Pinpoint the cell where the given text exists, returning its [X, Y] midpoint coordinate. 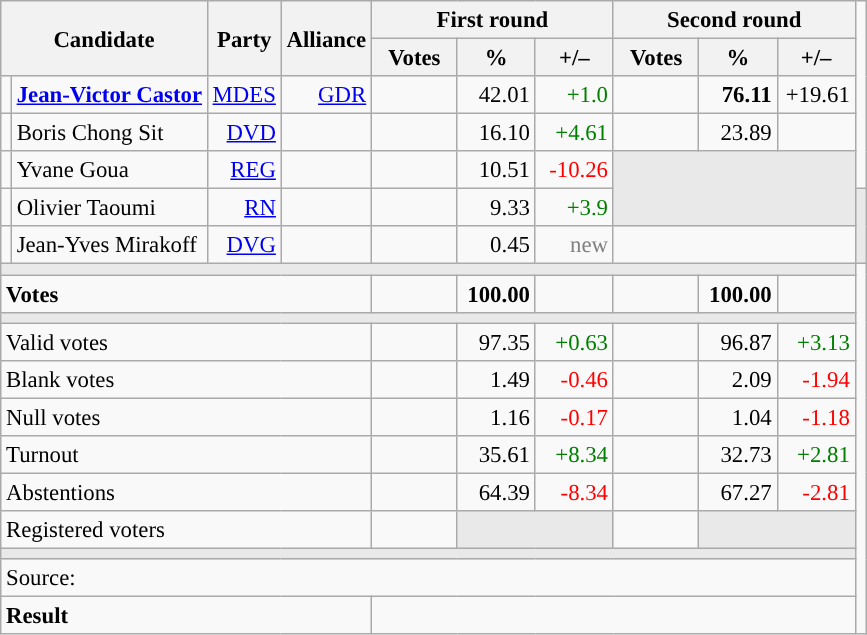
Yvane Goua [109, 170]
+4.61 [574, 133]
Jean-Victor Castor [109, 95]
0.45 [496, 245]
-2.81 [816, 492]
GDR [326, 95]
Olivier Taoumi [109, 208]
First round [493, 20]
9.33 [496, 208]
35.61 [496, 455]
Jean-Yves Mirakoff [109, 245]
-1.18 [816, 417]
Alliance [326, 38]
Boris Chong Sit [109, 133]
Second round [734, 20]
16.10 [496, 133]
+0.63 [574, 342]
-0.46 [574, 379]
96.87 [738, 342]
DVD [244, 133]
42.01 [496, 95]
Null votes [186, 417]
-10.26 [574, 170]
76.11 [738, 95]
-8.34 [574, 492]
Valid votes [186, 342]
DVG [244, 245]
97.35 [496, 342]
+3.9 [574, 208]
Result [186, 616]
-0.17 [574, 417]
67.27 [738, 492]
+19.61 [816, 95]
+3.13 [816, 342]
1.16 [496, 417]
64.39 [496, 492]
-1.94 [816, 379]
Source: [428, 578]
32.73 [738, 455]
+1.0 [574, 95]
REG [244, 170]
23.89 [738, 133]
10.51 [496, 170]
new [574, 245]
Candidate [104, 38]
Turnout [186, 455]
Blank votes [186, 379]
RN [244, 208]
+2.81 [816, 455]
+8.34 [574, 455]
2.09 [738, 379]
Party [244, 38]
MDES [244, 95]
1.04 [738, 417]
Abstentions [186, 492]
Registered voters [186, 530]
1.49 [496, 379]
